Find where the given text appears and provide that cell's center as (X, Y) coordinate. 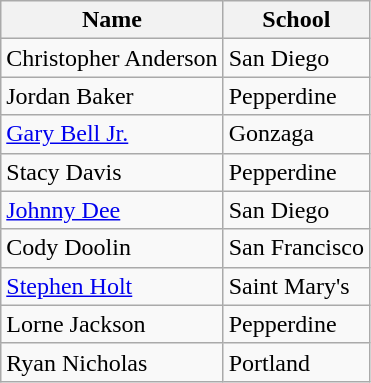
Ryan Nicholas (112, 362)
School (296, 20)
Stephen Holt (112, 286)
Gonzaga (296, 134)
Saint Mary's (296, 286)
Jordan Baker (112, 96)
Johnny Dee (112, 210)
Gary Bell Jr. (112, 134)
Stacy Davis (112, 172)
Christopher Anderson (112, 58)
Name (112, 20)
San Francisco (296, 248)
Lorne Jackson (112, 324)
Portland (296, 362)
Cody Doolin (112, 248)
